Return the (x, y) coordinate for the center point of the cell that contains the specified text.  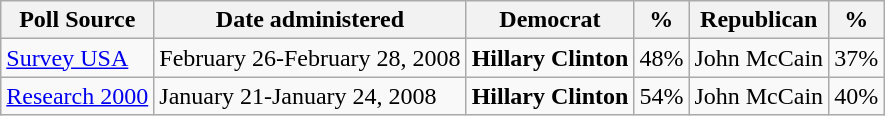
40% (856, 96)
Research 2000 (78, 96)
54% (662, 96)
January 21-January 24, 2008 (310, 96)
February 26-February 28, 2008 (310, 58)
Democrat (550, 20)
48% (662, 58)
Republican (759, 20)
37% (856, 58)
Poll Source (78, 20)
Survey USA (78, 58)
Date administered (310, 20)
